Identify which cell holds the provided text, then report its (X, Y) central coordinate. 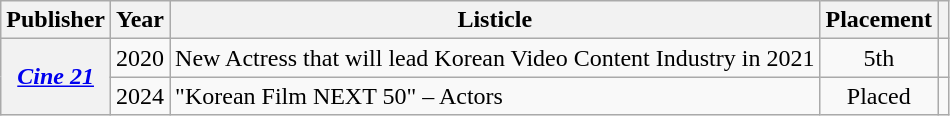
2024 (140, 96)
5th (879, 58)
"Korean Film NEXT 50" – Actors (495, 96)
Placed (879, 96)
Year (140, 20)
New Actress that will lead Korean Video Content Industry in 2021 (495, 58)
2020 (140, 58)
Publisher (56, 20)
Listicle (495, 20)
Placement (879, 20)
Cine 21 (56, 77)
